Output the (x, y) coordinate of the center of the cell containing the given text.  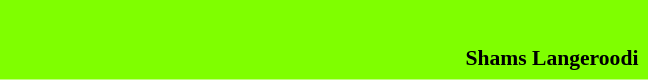
Shams Langeroodi (324, 58)
